Identify which cell holds the provided text, then report its [X, Y] central coordinate. 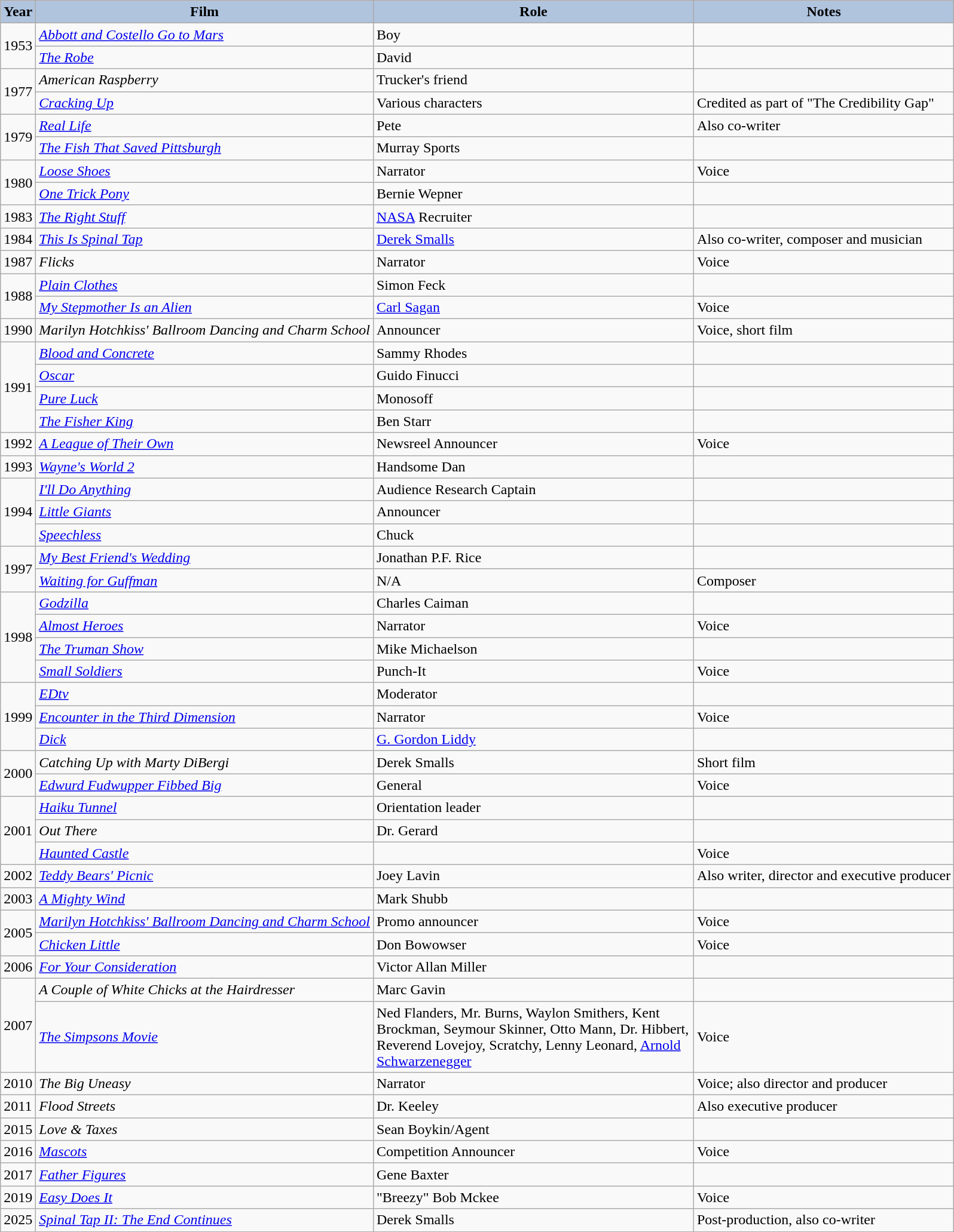
David [533, 57]
Dr. Keeley [533, 1107]
2005 [18, 933]
1984 [18, 239]
Almost Heroes [204, 626]
Catching Up with Marty DiBergi [204, 762]
Spinal Tap II: The End Continues [204, 1220]
Real Life [204, 125]
Voice; also director and producer [824, 1084]
"Breezy" Bob Mckee [533, 1197]
Guido Finucci [533, 376]
Abbott and Costello Go to Mars [204, 35]
Flicks [204, 262]
2003 [18, 899]
Love & Taxes [204, 1129]
Audience Research Captain [533, 489]
Marc Gavin [533, 989]
A Couple of White Chicks at the Hairdresser [204, 989]
1994 [18, 512]
Godzilla [204, 603]
1979 [18, 137]
Various characters [533, 103]
Also co-writer [824, 125]
NASA Recruiter [533, 216]
Chuck [533, 535]
This Is Spinal Tap [204, 239]
My Stepmother Is an Alien [204, 308]
Mark Shubb [533, 899]
1983 [18, 216]
1990 [18, 330]
Wayne's World 2 [204, 467]
American Raspberry [204, 80]
Pure Luck [204, 399]
Mascots [204, 1152]
Don Bowowser [533, 944]
Ben Starr [533, 421]
Mike Michaelson [533, 648]
Year [18, 12]
Haiku Tunnel [204, 808]
Out There [204, 830]
A Mighty Wind [204, 899]
G. Gordon Liddy [533, 740]
Teddy Bears' Picnic [204, 876]
1991 [18, 387]
One Trick Pony [204, 194]
Charles Caiman [533, 603]
Sean Boykin/Agent [533, 1129]
Easy Does It [204, 1197]
N/A [533, 580]
Notes [824, 12]
Simon Feck [533, 285]
The Simpsons Movie [204, 1037]
2002 [18, 876]
Encounter in the Third Dimension [204, 717]
Trucker's friend [533, 80]
EDtv [204, 694]
The Truman Show [204, 648]
Chicken Little [204, 944]
1977 [18, 91]
Gene Baxter [533, 1175]
Carl Sagan [533, 308]
2006 [18, 967]
2000 [18, 774]
Competition Announcer [533, 1152]
Also writer, director and executive producer [824, 876]
Post-production, also co-writer [824, 1220]
2019 [18, 1197]
Cracking Up [204, 103]
1999 [18, 717]
General [533, 785]
Dr. Gerard [533, 830]
The Big Uneasy [204, 1084]
Speechless [204, 535]
Loose Shoes [204, 171]
Monosoff [533, 399]
Promo announcer [533, 921]
Moderator [533, 694]
Also executive producer [824, 1107]
1953 [18, 46]
Short film [824, 762]
2015 [18, 1129]
Blood and Concrete [204, 353]
2011 [18, 1107]
2007 [18, 1025]
Edwurd Fudwupper Fibbed Big [204, 785]
Bernie Wepner [533, 194]
Credited as part of "The Credibility Gap" [824, 103]
The Fisher King [204, 421]
Oscar [204, 376]
Newsreel Announcer [533, 444]
The Fish That Saved Pittsburgh [204, 148]
A League of Their Own [204, 444]
Plain Clothes [204, 285]
2025 [18, 1220]
Role [533, 12]
1998 [18, 637]
I'll Do Anything [204, 489]
For Your Consideration [204, 967]
1988 [18, 296]
Little Giants [204, 512]
The Robe [204, 57]
Joey Lavin [533, 876]
Composer [824, 580]
Also co-writer, composer and musician [824, 239]
Waiting for Guffman [204, 580]
Flood Streets [204, 1107]
The Right Stuff [204, 216]
Small Soldiers [204, 672]
2010 [18, 1084]
Murray Sports [533, 148]
Jonathan P.F. Rice [533, 557]
Orientation leader [533, 808]
Dick [204, 740]
Sammy Rhodes [533, 353]
Punch-It [533, 672]
1987 [18, 262]
1993 [18, 467]
Handsome Dan [533, 467]
Pete [533, 125]
1992 [18, 444]
Father Figures [204, 1175]
2016 [18, 1152]
1997 [18, 569]
Film [204, 12]
Voice, short film [824, 330]
1980 [18, 182]
Haunted Castle [204, 853]
2017 [18, 1175]
2001 [18, 830]
My Best Friend's Wedding [204, 557]
Victor Allan Miller [533, 967]
Boy [533, 35]
